For the text-containing cell, return its midpoint in [x, y] coordinate format. 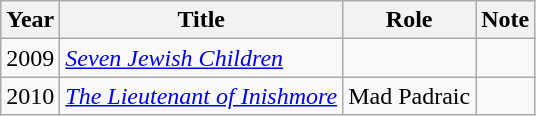
Year [30, 20]
Seven Jewish Children [202, 58]
Note [506, 20]
Role [410, 20]
Title [202, 20]
Mad Padraic [410, 96]
2010 [30, 96]
The Lieutenant of Inishmore [202, 96]
2009 [30, 58]
